Identify which cell holds the provided text, then report its (X, Y) central coordinate. 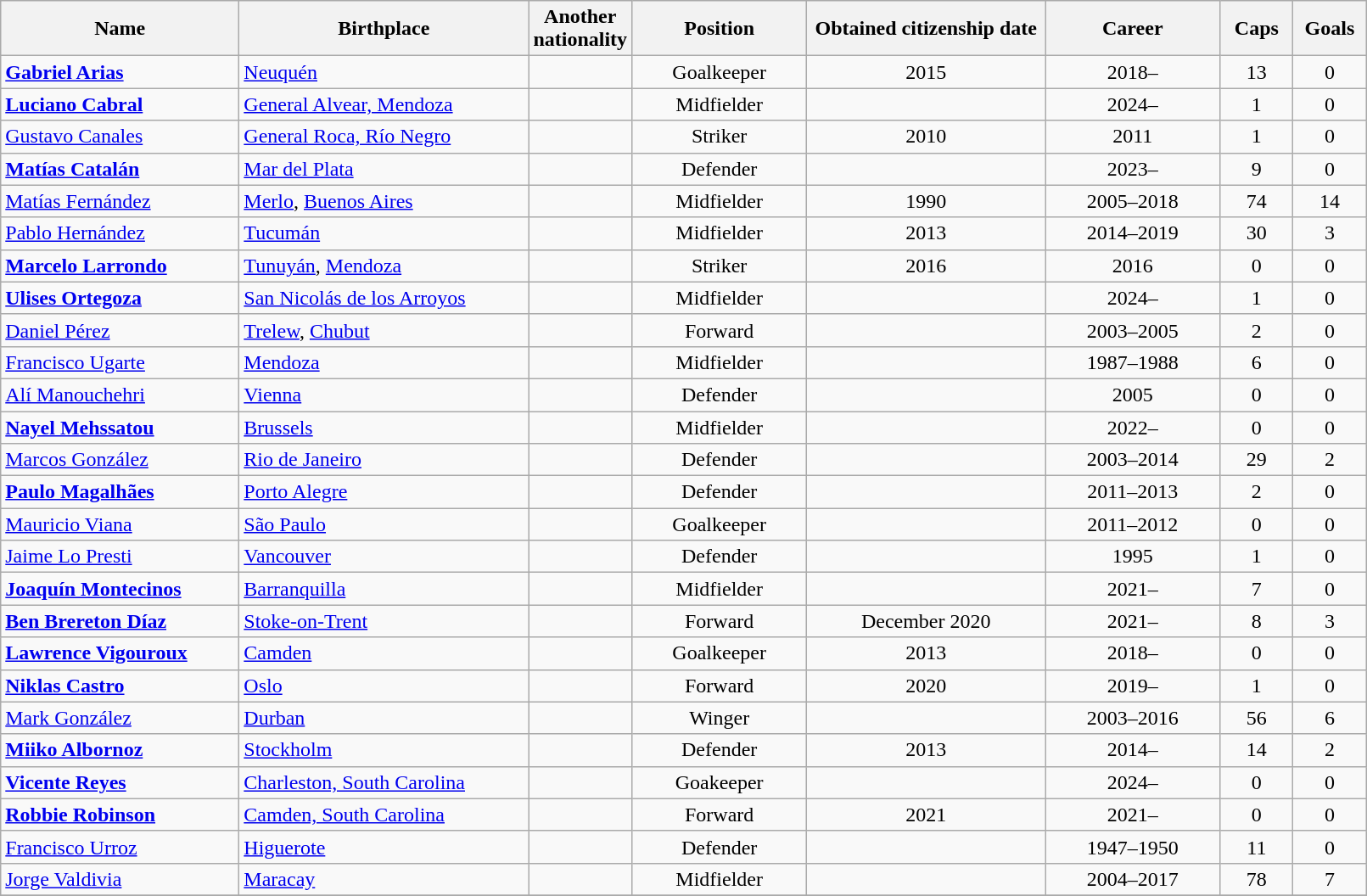
Ben Brereton Díaz (120, 621)
Another nationality (580, 29)
2010 (927, 137)
Paulo Magalhães (120, 492)
Jaime Lo Presti (120, 557)
Camden, South Carolina (384, 815)
Position (720, 29)
Stoke-on-Trent (384, 621)
78 (1257, 879)
General Roca, Río Negro (384, 137)
Pablo Hernández (120, 233)
Lawrence Vigouroux (120, 653)
Matías Fernández (120, 201)
2020 (927, 686)
29 (1257, 460)
São Paulo (384, 524)
Daniel Pérez (120, 330)
2005 (1133, 395)
Durban (384, 718)
Neuquén (384, 72)
2003–2014 (1133, 460)
Goals (1330, 29)
Vicente Reyes (120, 782)
General Alvear, Mendoza (384, 104)
Nayel Mehssatou (120, 427)
Luciano Cabral (120, 104)
Stockholm (384, 750)
Higuerote (384, 847)
Francisco Urroz (120, 847)
56 (1257, 718)
2005–2018 (1133, 201)
2011–2013 (1133, 492)
Barranquilla (384, 589)
1990 (927, 201)
Miiko Albornoz (120, 750)
Niklas Castro (120, 686)
Trelew, Chubut (384, 330)
Matías Catalán (120, 169)
2011–2012 (1133, 524)
9 (1257, 169)
2004–2017 (1133, 879)
Name (120, 29)
Merlo, Buenos Aires (384, 201)
December 2020 (927, 621)
2003–2005 (1133, 330)
11 (1257, 847)
Caps (1257, 29)
1987–1988 (1133, 362)
Gustavo Canales (120, 137)
Goakeeper (720, 782)
13 (1257, 72)
Jorge Valdivia (120, 879)
2021 (927, 815)
1947–1950 (1133, 847)
Brussels (384, 427)
Alí Manouchehri (120, 395)
Mark González (120, 718)
2019– (1133, 686)
Mar del Plata (384, 169)
Career (1133, 29)
74 (1257, 201)
Gabriel Arias (120, 72)
Porto Alegre (384, 492)
Marcelo Larrondo (120, 266)
2014–2019 (1133, 233)
Rio de Janeiro (384, 460)
30 (1257, 233)
Joaquín Montecinos (120, 589)
Vienna (384, 395)
8 (1257, 621)
Charleston, South Carolina (384, 782)
Oslo (384, 686)
Birthplace (384, 29)
Ulises Ortegoza (120, 298)
Camden (384, 653)
Winger (720, 718)
2011 (1133, 137)
San Nicolás de los Arroyos (384, 298)
Maracay (384, 879)
Tucumán (384, 233)
Vancouver (384, 557)
Tunuyán, Mendoza (384, 266)
Marcos González (120, 460)
Robbie Robinson (120, 815)
2022– (1133, 427)
2023– (1133, 169)
2014– (1133, 750)
Mendoza (384, 362)
2003–2016 (1133, 718)
Francisco Ugarte (120, 362)
2015 (927, 72)
1995 (1133, 557)
Obtained citizenship date (927, 29)
Mauricio Viana (120, 524)
